Pinpoint the cell where the given text exists, returning its (X, Y) midpoint coordinate. 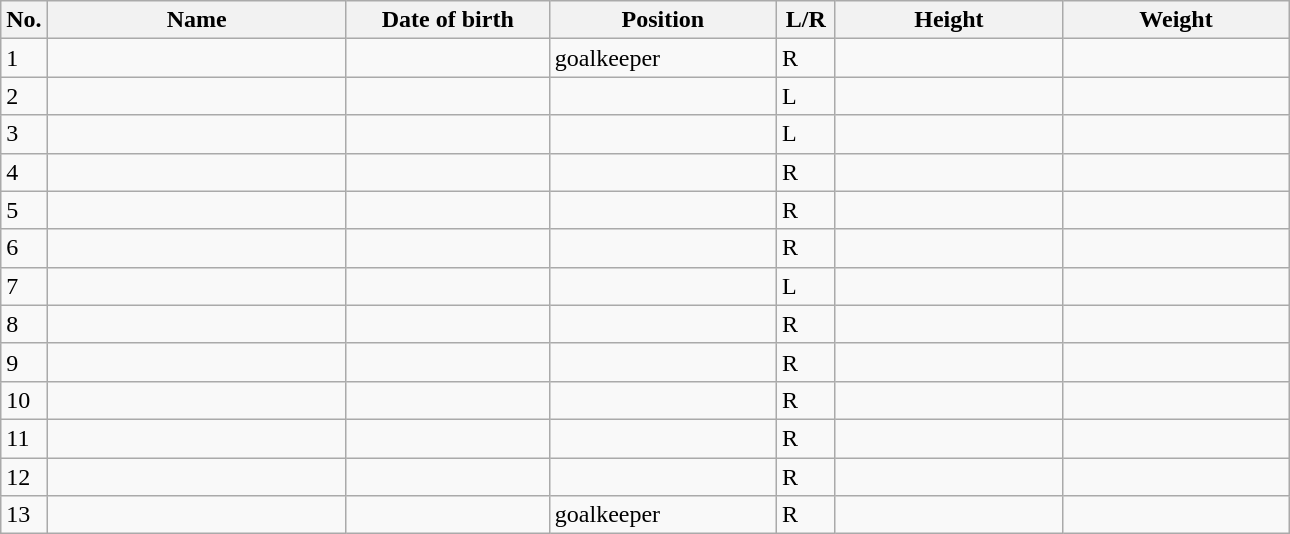
10 (24, 400)
1 (24, 58)
6 (24, 248)
Date of birth (448, 20)
Height (948, 20)
3 (24, 134)
13 (24, 515)
4 (24, 172)
L/R (806, 20)
Weight (1176, 20)
12 (24, 477)
No. (24, 20)
2 (24, 96)
7 (24, 286)
5 (24, 210)
8 (24, 324)
9 (24, 362)
Name (196, 20)
11 (24, 438)
Position (662, 20)
